For the text-containing cell, return its midpoint in [X, Y] coordinate format. 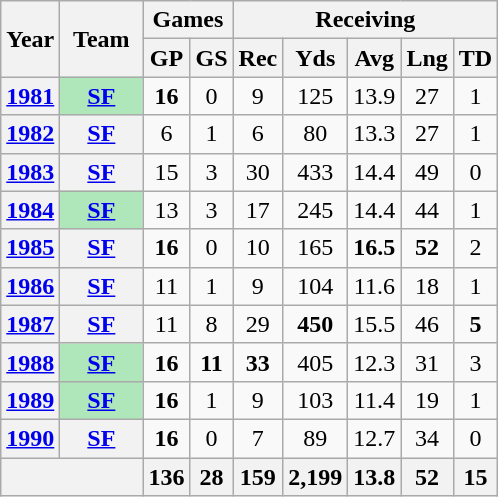
33 [258, 362]
8 [212, 324]
1988 [30, 362]
1981 [30, 96]
Games [188, 20]
46 [427, 324]
30 [258, 172]
Team [102, 39]
104 [316, 286]
1982 [30, 134]
Yds [316, 58]
159 [258, 477]
165 [316, 248]
1990 [30, 438]
Receiving [366, 20]
16.5 [374, 248]
34 [427, 438]
1985 [30, 248]
2,199 [316, 477]
TD [475, 58]
17 [258, 210]
103 [316, 400]
10 [258, 248]
1984 [30, 210]
450 [316, 324]
13.8 [374, 477]
13 [166, 210]
Lng [427, 58]
Rec [258, 58]
12.7 [374, 438]
405 [316, 362]
12.3 [374, 362]
Avg [374, 58]
Year [30, 39]
11.4 [374, 400]
2 [475, 248]
28 [212, 477]
1989 [30, 400]
44 [427, 210]
1987 [30, 324]
1986 [30, 286]
GP [166, 58]
13.9 [374, 96]
11.6 [374, 286]
80 [316, 134]
18 [427, 286]
13.3 [374, 134]
49 [427, 172]
433 [316, 172]
1983 [30, 172]
31 [427, 362]
GS [212, 58]
19 [427, 400]
125 [316, 96]
15.5 [374, 324]
7 [258, 438]
5 [475, 324]
245 [316, 210]
136 [166, 477]
29 [258, 324]
89 [316, 438]
